For the text-containing cell, return its midpoint in [X, Y] coordinate format. 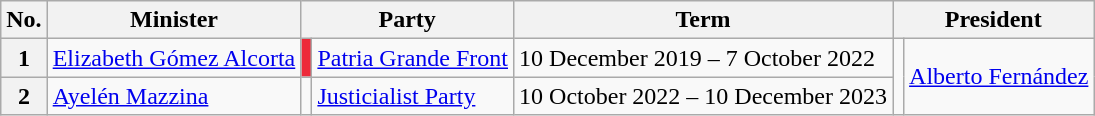
Party [408, 20]
10 December 2019 – 7 October 2022 [704, 58]
Minister [174, 20]
Term [704, 20]
Elizabeth Gómez Alcorta [174, 58]
1 [24, 58]
Ayelén Mazzina [174, 96]
10 October 2022 – 10 December 2023 [704, 96]
No. [24, 20]
Justicialist Party [413, 96]
2 [24, 96]
President [992, 20]
Patria Grande Front [413, 58]
Alberto Fernández [999, 77]
